Extract the (X, Y) coordinate from the center of the cell holding the provided text.  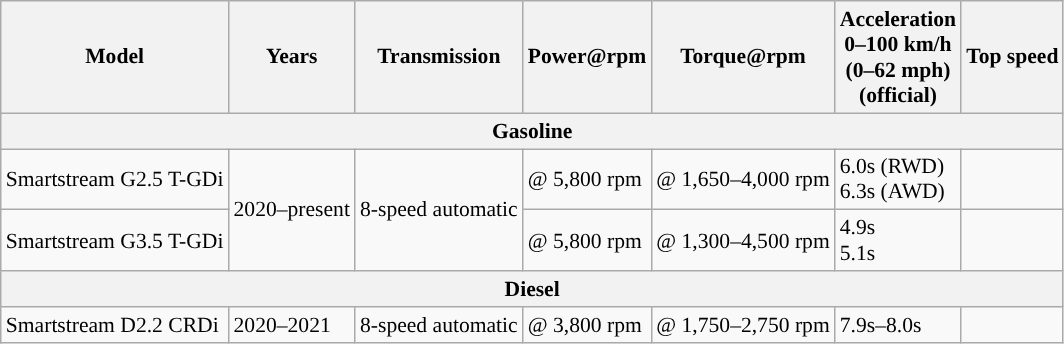
Diesel (532, 289)
@ 1,300–4,500 rpm (743, 240)
Acceleration0–100 km/h(0–62 mph)(official) (898, 57)
@ 3,800 rpm (588, 325)
2020–present (292, 210)
4.9s5.1s (898, 240)
Smartstream G2.5 T-GDi (115, 180)
Top speed (1012, 57)
Model (115, 57)
Years (292, 57)
Smartstream G3.5 T-GDi (115, 240)
Smartstream D2.2 CRDi (115, 325)
7.9s–8.0s (898, 325)
2020–2021 (292, 325)
Gasoline (532, 131)
Torque@rpm (743, 57)
Transmission (439, 57)
@ 1,750–2,750 rpm (743, 325)
@ 1,650–4,000 rpm (743, 180)
Power@rpm (588, 57)
6.0s (RWD)6.3s (AWD) (898, 180)
